Detect which cell encompasses the target text, then output its (x, y) center coordinate. 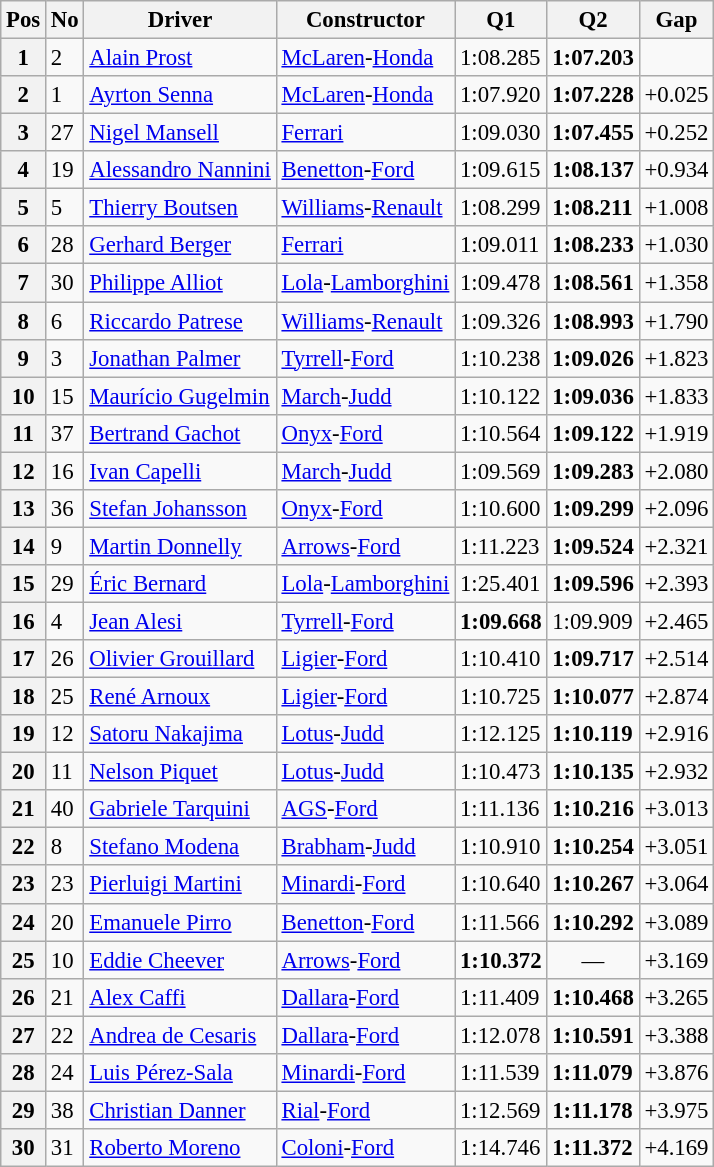
+1.358 (676, 283)
1:10.640 (501, 885)
Gap (676, 20)
1:10.468 (593, 997)
Roberto Moreno (180, 1148)
Stefano Modena (180, 847)
René Arnoux (180, 697)
40 (65, 809)
+4.169 (676, 1148)
1:08.233 (593, 245)
Coloni-Ford (365, 1148)
+3.169 (676, 960)
Eddie Cheever (180, 960)
Éric Bernard (180, 584)
1:07.203 (593, 58)
18 (24, 697)
Ayrton Senna (180, 95)
+1.823 (676, 358)
1:09.036 (593, 396)
+1.030 (676, 245)
No (65, 20)
+1.919 (676, 433)
AGS-Ford (365, 809)
+2.465 (676, 621)
— (593, 960)
1:12.078 (501, 1035)
1:14.746 (501, 1148)
+3.388 (676, 1035)
Martin Donnelly (180, 546)
Jonathan Palmer (180, 358)
Olivier Grouillard (180, 659)
1:10.473 (501, 772)
+3.064 (676, 885)
1:09.668 (501, 621)
Constructor (365, 20)
Nigel Mansell (180, 133)
1:11.372 (593, 1148)
Nelson Piquet (180, 772)
1:10.372 (501, 960)
31 (65, 1148)
Maurício Gugelmin (180, 396)
+3.265 (676, 997)
1:10.591 (593, 1035)
1:09.011 (501, 245)
1:09.283 (593, 471)
1:11.566 (501, 922)
+2.916 (676, 734)
Satoru Nakajima (180, 734)
7 (24, 283)
+0.252 (676, 133)
Luis Pérez-Sala (180, 1073)
+3.089 (676, 922)
1:09.596 (593, 584)
13 (24, 509)
1:08.211 (593, 208)
Pos (24, 20)
17 (24, 659)
Ivan Capelli (180, 471)
1:09.524 (593, 546)
1:10.077 (593, 697)
Gabriele Tarquini (180, 809)
1:11.079 (593, 1073)
1:10.238 (501, 358)
Riccardo Patrese (180, 321)
14 (24, 546)
Q1 (501, 20)
1:09.299 (593, 509)
1:08.561 (593, 283)
+0.025 (676, 95)
+1.008 (676, 208)
38 (65, 1110)
1:08.299 (501, 208)
1:08.993 (593, 321)
+2.514 (676, 659)
1:09.326 (501, 321)
Philippe Alliot (180, 283)
1:09.478 (501, 283)
1:11.178 (593, 1110)
+2.932 (676, 772)
1:10.267 (593, 885)
1:12.125 (501, 734)
1:09.717 (593, 659)
Alessandro Nannini (180, 170)
1:10.216 (593, 809)
1:10.122 (501, 396)
1:25.401 (501, 584)
1:10.119 (593, 734)
+3.013 (676, 809)
1:11.409 (501, 997)
1:07.455 (593, 133)
Andrea de Cesaris (180, 1035)
Bertrand Gachot (180, 433)
1:09.026 (593, 358)
1:09.909 (593, 621)
+3.975 (676, 1110)
Alex Caffi (180, 997)
+3.876 (676, 1073)
+2.321 (676, 546)
Gerhard Berger (180, 245)
1:12.569 (501, 1110)
1:10.725 (501, 697)
Q2 (593, 20)
Stefan Johansson (180, 509)
Christian Danner (180, 1110)
+1.790 (676, 321)
1:10.600 (501, 509)
1:11.223 (501, 546)
1:09.122 (593, 433)
1:10.564 (501, 433)
Pierluigi Martini (180, 885)
+1.833 (676, 396)
+2.096 (676, 509)
1:11.136 (501, 809)
1:10.135 (593, 772)
1:10.410 (501, 659)
1:10.292 (593, 922)
37 (65, 433)
Jean Alesi (180, 621)
+2.393 (676, 584)
1:07.920 (501, 95)
Brabham-Judd (365, 847)
1:08.285 (501, 58)
1:10.910 (501, 847)
1:09.030 (501, 133)
1:08.137 (593, 170)
1:09.615 (501, 170)
36 (65, 509)
Thierry Boutsen (180, 208)
Alain Prost (180, 58)
+0.934 (676, 170)
Rial-Ford (365, 1110)
Driver (180, 20)
1:11.539 (501, 1073)
1:09.569 (501, 471)
+2.080 (676, 471)
1:10.254 (593, 847)
+3.051 (676, 847)
Emanuele Pirro (180, 922)
1:07.228 (593, 95)
+2.874 (676, 697)
